Locate the cell with the specified text and output its (x, y) center coordinate. 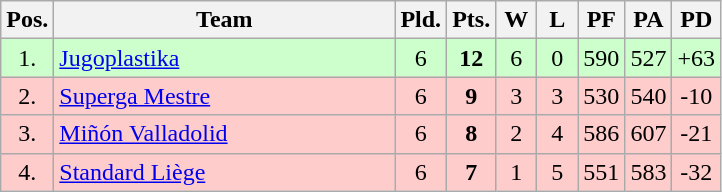
4 (558, 134)
-21 (696, 134)
PF (602, 20)
Superga Mestre (224, 96)
2. (28, 96)
9 (472, 96)
590 (602, 58)
Team (224, 20)
551 (602, 172)
-10 (696, 96)
0 (558, 58)
1 (516, 172)
7 (472, 172)
Miñón Valladolid (224, 134)
5 (558, 172)
530 (602, 96)
PA (648, 20)
1. (28, 58)
4. (28, 172)
8 (472, 134)
586 (602, 134)
Pos. (28, 20)
3. (28, 134)
Pld. (421, 20)
583 (648, 172)
W (516, 20)
607 (648, 134)
Pts. (472, 20)
+63 (696, 58)
12 (472, 58)
L (558, 20)
-32 (696, 172)
Standard Liège (224, 172)
527 (648, 58)
2 (516, 134)
540 (648, 96)
PD (696, 20)
Jugoplastika (224, 58)
